Capture the cell that displays the provided text and extract its [x, y] central coordinate. 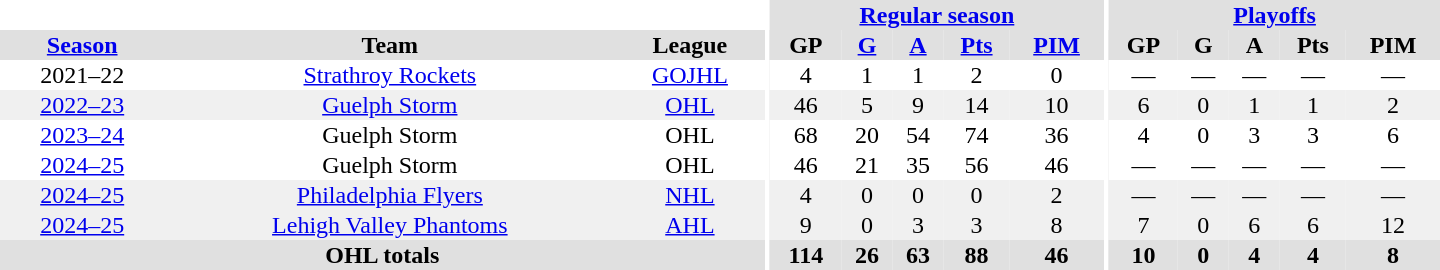
74 [977, 135]
21 [866, 165]
68 [806, 135]
Team [390, 45]
Season [82, 45]
NHL [690, 195]
12 [1393, 225]
35 [918, 165]
114 [806, 255]
2021–22 [82, 75]
Regular season [936, 15]
36 [1057, 135]
2022–23 [82, 105]
2023–24 [82, 135]
5 [866, 105]
Lehigh Valley Phantoms [390, 225]
AHL [690, 225]
26 [866, 255]
Playoffs [1274, 15]
88 [977, 255]
14 [977, 105]
Strathroy Rockets [390, 75]
OHL totals [382, 255]
7 [1144, 225]
54 [918, 135]
20 [866, 135]
63 [918, 255]
Philadelphia Flyers [390, 195]
GOJHL [690, 75]
League [690, 45]
56 [977, 165]
